For the text-containing cell, return its midpoint in (x, y) coordinate format. 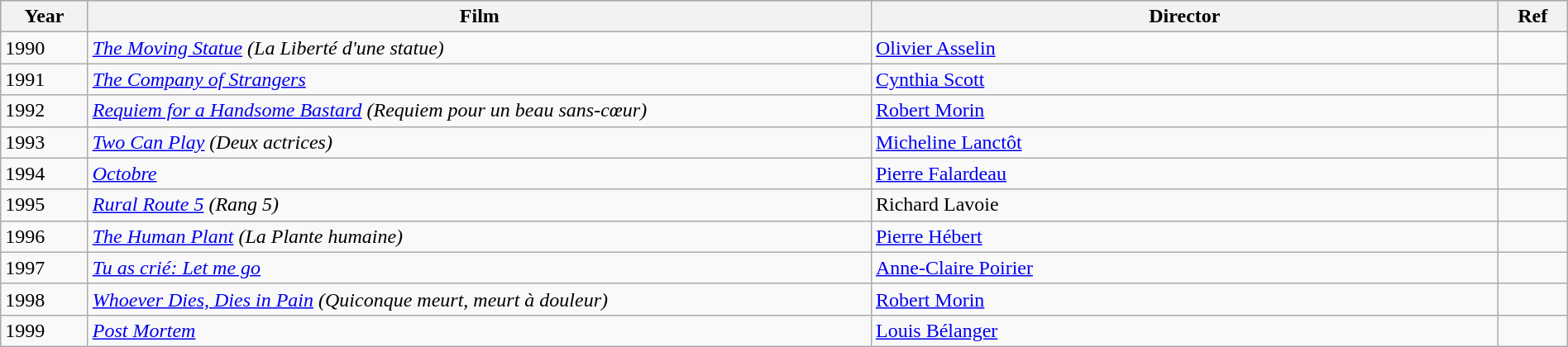
Whoever Dies, Dies in Pain (Quiconque meurt, meurt à douleur) (480, 299)
Film (480, 17)
1996 (45, 236)
Year (45, 17)
Tu as crié: Let me go (480, 268)
1992 (45, 111)
Requiem for a Handsome Bastard (Requiem pour un beau sans-cœur) (480, 111)
1999 (45, 330)
The Human Plant (La Plante humaine) (480, 236)
1997 (45, 268)
1998 (45, 299)
Pierre Hébert (1184, 236)
Octobre (480, 173)
Director (1184, 17)
1990 (45, 48)
Ref (1532, 17)
1993 (45, 142)
1991 (45, 79)
Richard Lavoie (1184, 205)
Olivier Asselin (1184, 48)
Rural Route 5 (Rang 5) (480, 205)
Two Can Play (Deux actrices) (480, 142)
Post Mortem (480, 330)
Cynthia Scott (1184, 79)
Micheline Lanctôt (1184, 142)
Pierre Falardeau (1184, 173)
The Moving Statue (La Liberté d'une statue) (480, 48)
Anne-Claire Poirier (1184, 268)
The Company of Strangers (480, 79)
1995 (45, 205)
Louis Bélanger (1184, 330)
1994 (45, 173)
